Detect which cell encompasses the target text, then output its (X, Y) center coordinate. 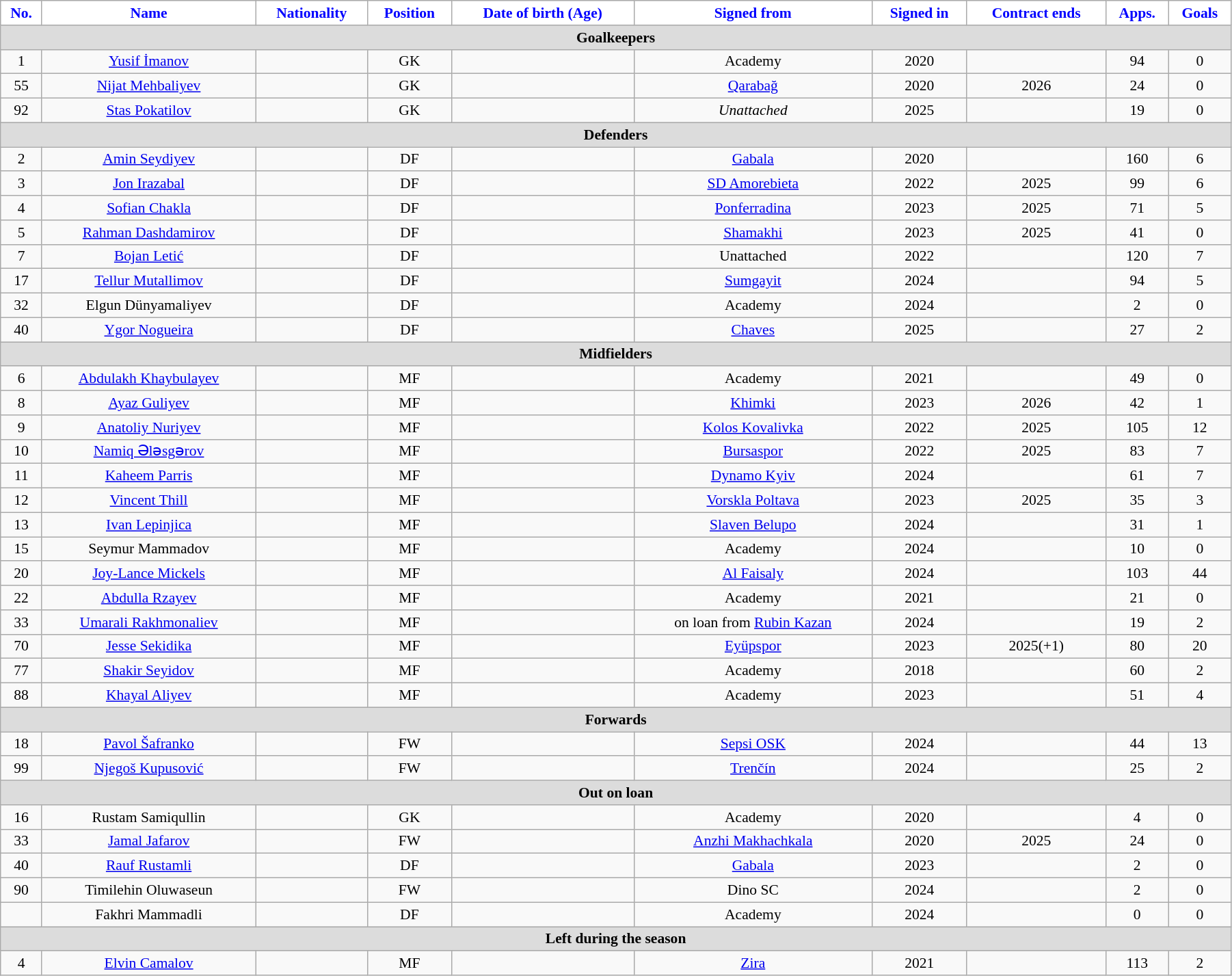
41 (1137, 233)
Jesse Sekidika (148, 646)
49 (1137, 379)
Elgun Dünyamaliyev (148, 306)
Contract ends (1036, 13)
42 (1137, 403)
Ponferradina (753, 208)
on loan from Rubin Kazan (753, 622)
Umarali Rakhmonaliev (148, 622)
Rauf Rustamli (148, 866)
Midfielders (616, 354)
88 (22, 696)
Name (148, 13)
Out on loan (616, 793)
Elvin Camalov (148, 964)
Bursaspor (753, 451)
Stas Pokatilov (148, 111)
Jamal Jafarov (148, 841)
Timilehin Oluwaseun (148, 891)
Nationality (312, 13)
Shakir Seyidov (148, 671)
18 (22, 744)
55 (22, 86)
35 (1137, 501)
Sepsi OSK (753, 744)
Sofian Chakla (148, 208)
Kolos Kovalivka (753, 427)
16 (22, 817)
27 (1137, 330)
Chaves (753, 330)
Shamakhi (753, 233)
105 (1137, 427)
32 (22, 306)
Anzhi Makhachkala (753, 841)
Vorskla Poltava (753, 501)
Vincent Thill (148, 501)
Rustam Samiqullin (148, 817)
Jon Irazabal (148, 184)
80 (1137, 646)
Eyüpspor (753, 646)
51 (1137, 696)
120 (1137, 256)
Pavol Šafranko (148, 744)
Abdulla Rzayev (148, 598)
No. (22, 13)
17 (22, 281)
2025(+1) (1036, 646)
103 (1137, 574)
Slaven Belupo (753, 525)
Sumgayit (753, 281)
83 (1137, 451)
Trenčín (753, 769)
Al Faisaly (753, 574)
71 (1137, 208)
22 (22, 598)
Namiq Ələsgərov (148, 451)
Dynamo Kyiv (753, 476)
90 (22, 891)
Seymur Mammadov (148, 549)
9 (22, 427)
Fakhri Mammadli (148, 914)
Forwards (616, 720)
Signed in (919, 13)
92 (22, 111)
70 (22, 646)
Signed from (753, 13)
Yusif İmanov (148, 62)
31 (1137, 525)
Bojan Letić (148, 256)
Zira (753, 964)
2018 (919, 671)
61 (1137, 476)
Njegoš Kupusović (148, 769)
Abdulakh Khaybulayev (148, 379)
Dino SC (753, 891)
160 (1137, 159)
Rahman Dashdamirov (148, 233)
Anatoliy Nuriyev (148, 427)
Nijat Mehbaliyev (148, 86)
Khimki (753, 403)
SD Amorebieta (753, 184)
Khayal Aliyev (148, 696)
Joy-Lance Mickels (148, 574)
15 (22, 549)
Defenders (616, 135)
Date of birth (Age) (543, 13)
Amin Seydiyev (148, 159)
Kaheem Parris (148, 476)
Qarabağ (753, 86)
Ygor Nogueira (148, 330)
Goalkeepers (616, 38)
Ivan Lepinjica (148, 525)
Position (410, 13)
Left during the season (616, 939)
60 (1137, 671)
25 (1137, 769)
Goals (1199, 13)
113 (1137, 964)
8 (22, 403)
11 (22, 476)
Apps. (1137, 13)
Tellur Mutallimov (148, 281)
77 (22, 671)
21 (1137, 598)
Ayaz Guliyev (148, 403)
